Return the (X, Y) coordinate for the center point of the cell that contains the specified text.  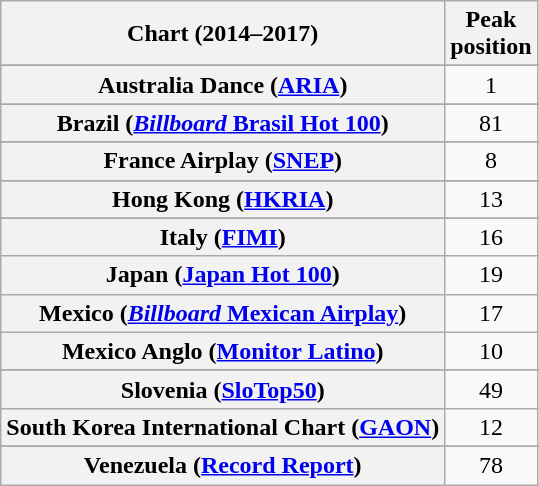
49 (491, 389)
10 (491, 351)
13 (491, 199)
8 (491, 161)
19 (491, 275)
Italy (FIMI) (223, 237)
81 (491, 123)
Brazil (Billboard Brasil Hot 100) (223, 123)
France Airplay (SNEP) (223, 161)
Chart (2014–2017) (223, 34)
Slovenia (SloTop50) (223, 389)
1 (491, 85)
78 (491, 465)
Australia Dance (ARIA) (223, 85)
Peakposition (491, 34)
Japan (Japan Hot 100) (223, 275)
Mexico (Billboard Mexican Airplay) (223, 313)
Mexico Anglo (Monitor Latino) (223, 351)
South Korea International Chart (GAON) (223, 427)
17 (491, 313)
Venezuela (Record Report) (223, 465)
16 (491, 237)
12 (491, 427)
Hong Kong (HKRIA) (223, 199)
